From the cell containing the given text, extract its center point as [X, Y] coordinate. 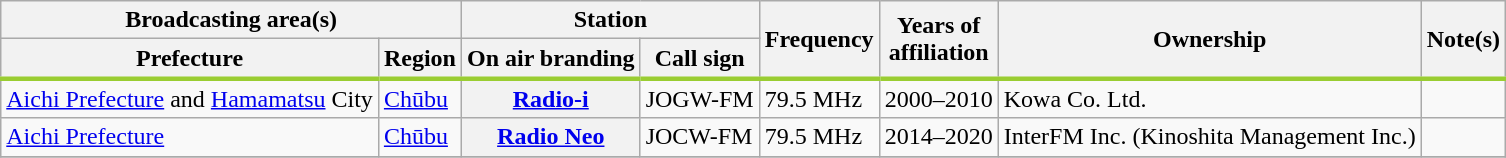
Call sign [700, 59]
InterFM Inc. (Kinoshita Management Inc.) [1210, 137]
JOGW-FM [700, 98]
Ownership [1210, 40]
Radio Neo [550, 137]
Note(s) [1463, 40]
Frequency [819, 40]
Years ofaffiliation [938, 40]
2014–2020 [938, 137]
Aichi Prefecture [190, 137]
Broadcasting area(s) [232, 20]
Kowa Co. Ltd. [1210, 98]
Radio-i [550, 98]
Region [420, 59]
On air branding [550, 59]
Aichi Prefecture and Hamamatsu City [190, 98]
2000–2010 [938, 98]
JOCW-FM [700, 137]
Station [610, 20]
Prefecture [190, 59]
